Pinpoint the cell where the given text exists, returning its [X, Y] midpoint coordinate. 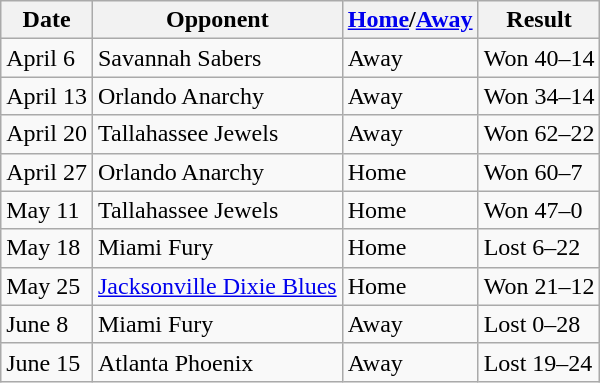
Won 21–12 [539, 286]
Won 47–0 [539, 210]
Won 62–22 [539, 134]
Won 34–14 [539, 96]
Atlanta Phoenix [217, 362]
Won 40–14 [539, 58]
June 8 [47, 324]
Home/Away [410, 20]
Won 60–7 [539, 172]
April 13 [47, 96]
Date [47, 20]
Lost 6–22 [539, 248]
Opponent [217, 20]
May 25 [47, 286]
May 18 [47, 248]
Savannah Sabers [217, 58]
June 15 [47, 362]
Result [539, 20]
May 11 [47, 210]
Lost 19–24 [539, 362]
Jacksonville Dixie Blues [217, 286]
April 20 [47, 134]
April 6 [47, 58]
Lost 0–28 [539, 324]
April 27 [47, 172]
